Scan for the cell matching the given text and deliver its (x, y) coordinate at center. 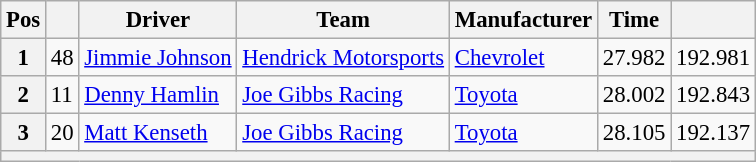
28.002 (634, 95)
3 (24, 133)
Pos (24, 20)
Denny Hamlin (158, 95)
192.843 (714, 95)
Hendrick Motorsports (343, 58)
Chevrolet (523, 58)
20 (62, 133)
28.105 (634, 133)
11 (62, 95)
192.137 (714, 133)
Time (634, 20)
48 (62, 58)
1 (24, 58)
Jimmie Johnson (158, 58)
Team (343, 20)
Manufacturer (523, 20)
Driver (158, 20)
2 (24, 95)
27.982 (634, 58)
192.981 (714, 58)
Matt Kenseth (158, 133)
